Find where the given text appears and provide that cell's center as [x, y] coordinate. 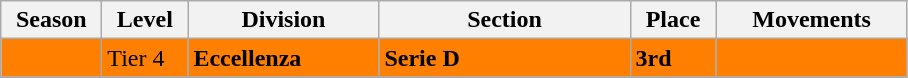
Eccellenza [284, 58]
Movements [812, 20]
Season [52, 20]
3rd [673, 58]
Tier 4 [145, 58]
Serie D [504, 58]
Division [284, 20]
Place [673, 20]
Level [145, 20]
Section [504, 20]
